Locate the cell with the specified text and output its (x, y) center coordinate. 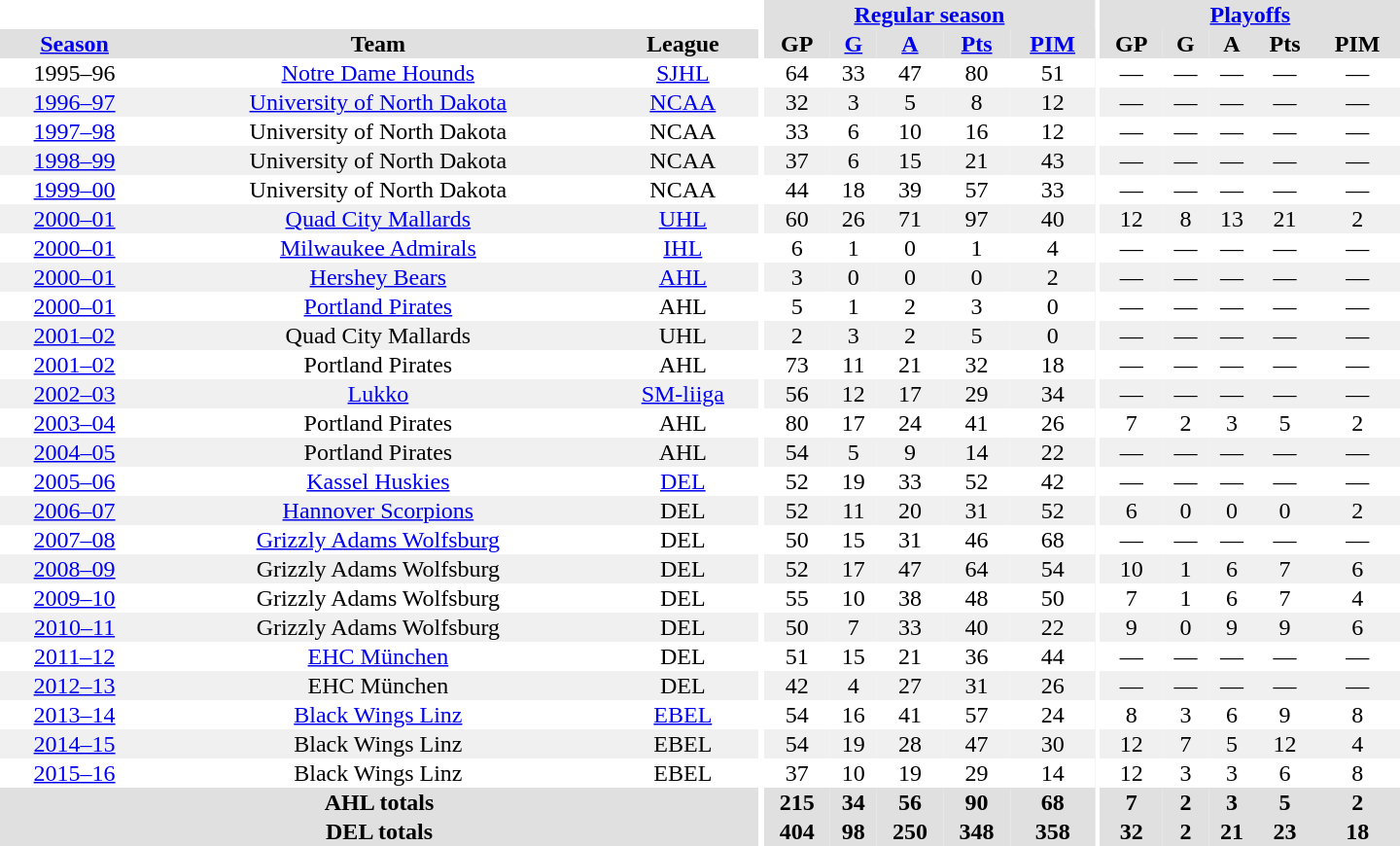
73 (797, 365)
Kassel Huskies (377, 481)
71 (910, 219)
13 (1232, 219)
2010–11 (74, 627)
2003–04 (74, 423)
Team (377, 44)
43 (1052, 160)
2005–06 (74, 481)
1997–98 (74, 131)
404 (797, 831)
97 (976, 219)
SM-liiga (683, 394)
30 (1052, 744)
2002–03 (74, 394)
Season (74, 44)
28 (910, 744)
1999–00 (74, 190)
2008–09 (74, 569)
Lukko (377, 394)
League (683, 44)
2007–08 (74, 540)
48 (976, 598)
20 (910, 511)
2009–10 (74, 598)
2006–07 (74, 511)
Playoffs (1250, 15)
36 (976, 656)
55 (797, 598)
1995–96 (74, 73)
38 (910, 598)
2011–12 (74, 656)
Regular season (929, 15)
IHL (683, 248)
27 (910, 686)
1996–97 (74, 102)
60 (797, 219)
SJHL (683, 73)
AHL totals (379, 802)
98 (854, 831)
Notre Dame Hounds (377, 73)
Hannover Scorpions (377, 511)
DEL totals (379, 831)
215 (797, 802)
2015–16 (74, 773)
250 (910, 831)
2014–15 (74, 744)
2013–14 (74, 715)
358 (1052, 831)
46 (976, 540)
23 (1285, 831)
Hershey Bears (377, 277)
348 (976, 831)
90 (976, 802)
2004–05 (74, 452)
Milwaukee Admirals (377, 248)
39 (910, 190)
2012–13 (74, 686)
1998–99 (74, 160)
